Find where the given text appears and provide that cell's center as [X, Y] coordinate. 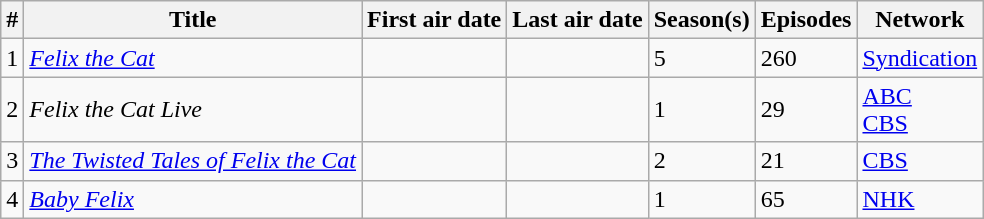
First air date [434, 20]
5 [702, 58]
Title [193, 20]
65 [806, 199]
Felix the Cat Live [193, 110]
NHK [920, 199]
Episodes [806, 20]
29 [806, 110]
ABCCBS [920, 110]
4 [12, 199]
# [12, 20]
Baby Felix [193, 199]
21 [806, 161]
Felix the Cat [193, 58]
Last air date [578, 20]
260 [806, 58]
Season(s) [702, 20]
Network [920, 20]
Syndication [920, 58]
The Twisted Tales of Felix the Cat [193, 161]
CBS [920, 161]
3 [12, 161]
